Locate the cell with the specified text and output its (x, y) center coordinate. 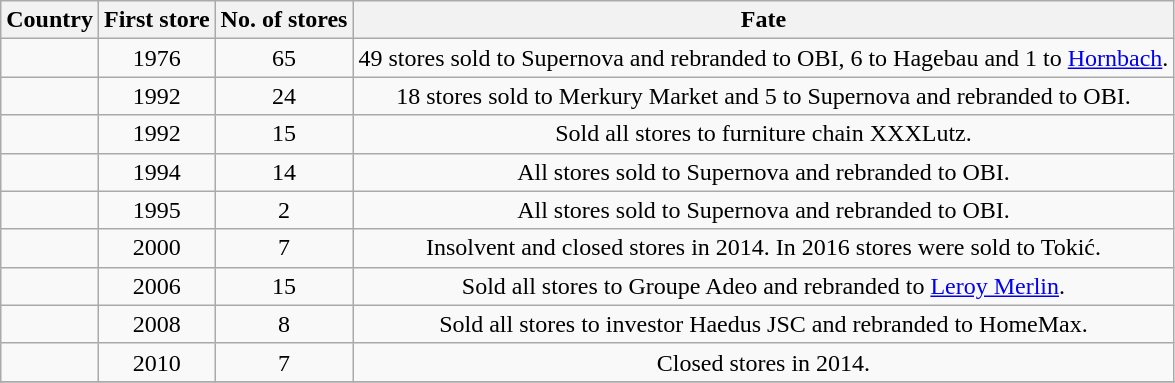
Fate (764, 20)
65 (284, 58)
8 (284, 324)
2008 (156, 324)
Sold all stores to Groupe Adeo and rebranded to Leroy Merlin. (764, 286)
2 (284, 210)
14 (284, 172)
49 stores sold to Supernova and rebranded to OBI, 6 to Hagebau and 1 to Hornbach. (764, 58)
2000 (156, 248)
Sold all stores to investor Haedus JSC and rebranded to HomeMax. (764, 324)
18 stores sold to Merkury Market and 5 to Supernova and rebranded to OBI. (764, 96)
Closed stores in 2014. (764, 362)
2010 (156, 362)
1995 (156, 210)
Country (50, 20)
1976 (156, 58)
1994 (156, 172)
First store (156, 20)
2006 (156, 286)
Sold all stores to furniture chain XXXLutz. (764, 134)
No. of stores (284, 20)
Insolvent and closed stores in 2014. In 2016 stores were sold to Tokić. (764, 248)
24 (284, 96)
